Extract the [X, Y] coordinate from the center of the cell holding the provided text.  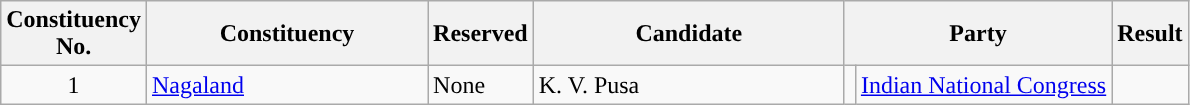
None [481, 85]
Constituency [286, 34]
Indian National Congress [983, 85]
Result [1150, 34]
Reserved [481, 34]
Candidate [688, 34]
Nagaland [286, 85]
1 [74, 85]
Constituency No. [74, 34]
K. V. Pusa [688, 85]
Party [978, 34]
